Return the (X, Y) coordinate for the center point of the cell that contains the specified text.  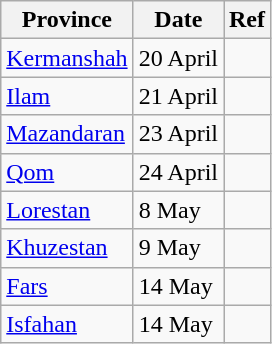
Qom (67, 172)
21 April (178, 96)
Lorestan (67, 210)
Ilam (67, 96)
Province (67, 20)
Ref (248, 20)
Khuzestan (67, 248)
Date (178, 20)
Isfahan (67, 324)
9 May (178, 248)
Kermanshah (67, 58)
8 May (178, 210)
24 April (178, 172)
20 April (178, 58)
Mazandaran (67, 134)
23 April (178, 134)
Fars (67, 286)
